For the text-containing cell, return its midpoint in (X, Y) coordinate format. 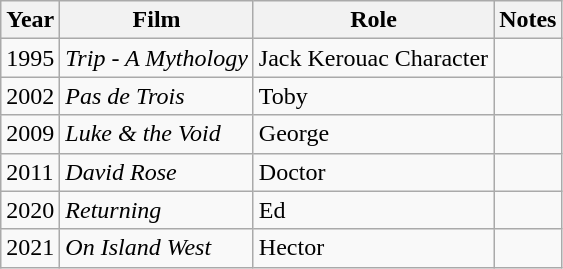
2011 (30, 172)
Pas de Trois (157, 96)
2021 (30, 248)
On Island West (157, 248)
Returning (157, 210)
Hector (373, 248)
Doctor (373, 172)
Role (373, 20)
2009 (30, 134)
Year (30, 20)
Toby (373, 96)
Ed (373, 210)
2002 (30, 96)
David Rose (157, 172)
Luke & the Void (157, 134)
Film (157, 20)
Trip - A Mythology (157, 58)
1995 (30, 58)
Notes (528, 20)
2020 (30, 210)
Jack Kerouac Character (373, 58)
George (373, 134)
